Determine the (X, Y) coordinate at the center of the cell enclosing the given text.  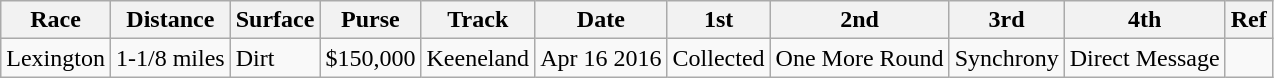
Surface (275, 20)
1-1/8 miles (170, 58)
Dirt (275, 58)
Collected (718, 58)
Ref (1248, 20)
Synchrony (1006, 58)
Purse (370, 20)
Lexington (56, 58)
Date (601, 20)
4th (1144, 20)
Keeneland (478, 58)
3rd (1006, 20)
Direct Message (1144, 58)
$150,000 (370, 58)
2nd (860, 20)
One More Round (860, 58)
Race (56, 20)
Distance (170, 20)
1st (718, 20)
Apr 16 2016 (601, 58)
Track (478, 20)
